Identify which cell holds the provided text, then report its (x, y) central coordinate. 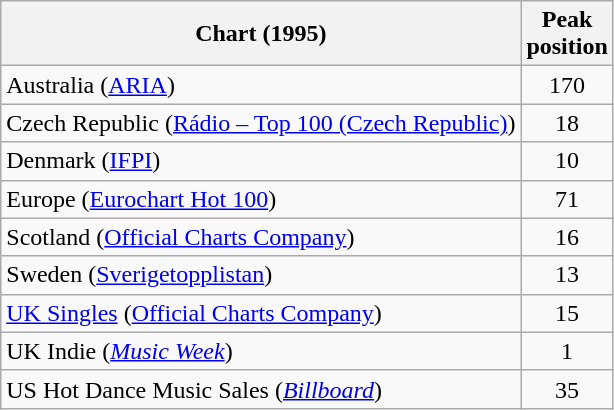
Europe (Eurochart Hot 100) (261, 199)
170 (567, 85)
Czech Republic (Rádio – Top 100 (Czech Republic)) (261, 123)
71 (567, 199)
18 (567, 123)
15 (567, 313)
35 (567, 389)
1 (567, 351)
Peakposition (567, 34)
UK Indie (Music Week) (261, 351)
10 (567, 161)
Sweden (Sverigetopplistan) (261, 275)
16 (567, 237)
Denmark (IFPI) (261, 161)
13 (567, 275)
Australia (ARIA) (261, 85)
Scotland (Official Charts Company) (261, 237)
US Hot Dance Music Sales (Billboard) (261, 389)
Chart (1995) (261, 34)
UK Singles (Official Charts Company) (261, 313)
